Return the (x, y) coordinate for the center point of the cell that contains the specified text.  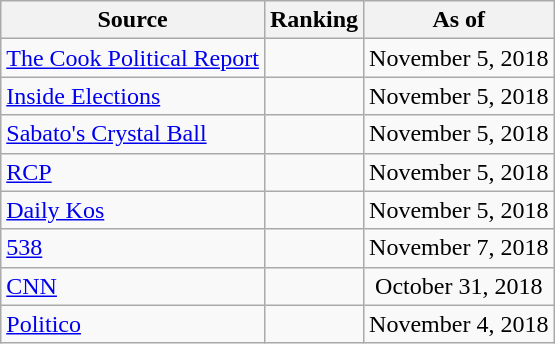
October 31, 2018 (459, 286)
November 4, 2018 (459, 324)
RCP (133, 172)
Sabato's Crystal Ball (133, 134)
As of (459, 20)
Daily Kos (133, 210)
CNN (133, 286)
Ranking (314, 20)
Inside Elections (133, 96)
The Cook Political Report (133, 58)
538 (133, 248)
November 7, 2018 (459, 248)
Source (133, 20)
Politico (133, 324)
